Identify which cell holds the provided text, then report its (X, Y) central coordinate. 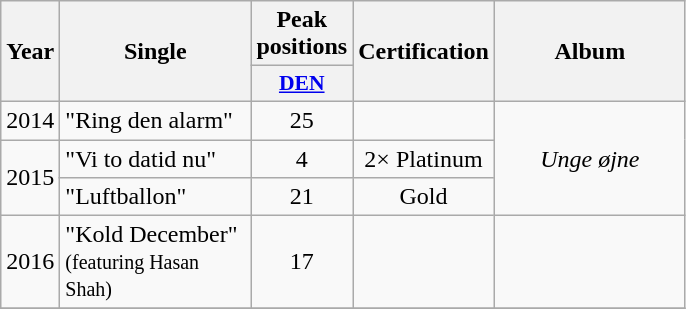
2016 (30, 262)
2× Platinum (424, 159)
Album (590, 52)
Peak positions (302, 34)
"Luftballon" (156, 197)
"Vi to datid nu" (156, 159)
Single (156, 52)
DEN (302, 84)
25 (302, 120)
"Kold December"(featuring Hasan Shah) (156, 262)
4 (302, 159)
21 (302, 197)
2015 (30, 178)
"Ring den alarm" (156, 120)
Year (30, 52)
17 (302, 262)
2014 (30, 120)
Gold (424, 197)
Unge øjne (590, 158)
Certification (424, 52)
